Identify which cell holds the provided text, then report its [X, Y] central coordinate. 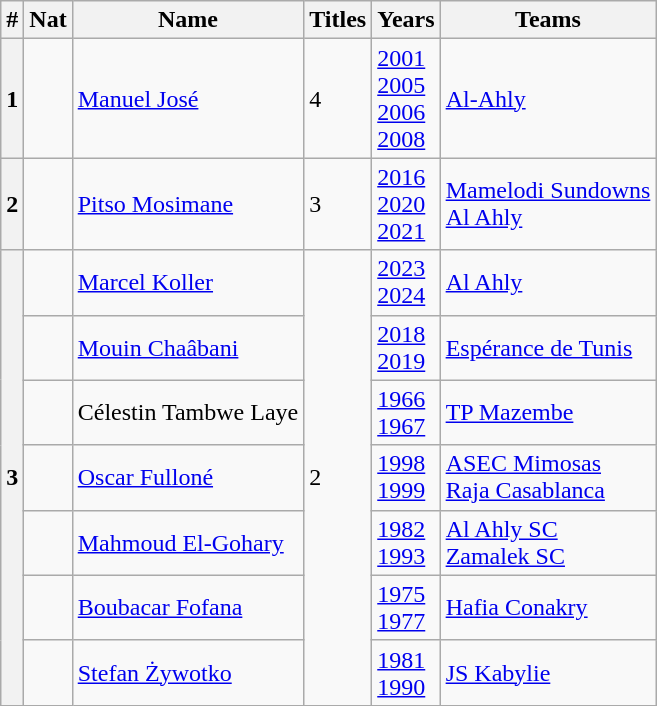
Marcel Koller [188, 282]
2001200520062008 [406, 98]
Nat [48, 20]
TP Mazembe [548, 412]
ASEC Mimosas Raja Casablanca [548, 478]
Oscar Fulloné [188, 478]
Mamelodi Sundowns Al Ahly [548, 204]
Hafia Conakry [548, 608]
Stefan Żywotko [188, 672]
1 [12, 98]
20232024 [406, 282]
Al-Ahly [548, 98]
Years [406, 20]
Pitso Mosimane [188, 204]
19981999 [406, 478]
Espérance de Tunis [548, 348]
Al Ahly [548, 282]
Titles [338, 20]
Mahmoud El-Gohary [188, 542]
19821993 [406, 542]
Boubacar Fofana [188, 608]
Name [188, 20]
4 [338, 98]
Manuel José [188, 98]
Célestin Tambwe Laye [188, 412]
201620202021 [406, 204]
Al Ahly SC Zamalek SC [548, 542]
Teams [548, 20]
19751977 [406, 608]
19811990 [406, 672]
Mouin Chaâbani [188, 348]
JS Kabylie [548, 672]
20182019 [406, 348]
# [12, 20]
19661967 [406, 412]
